Locate the cell with the specified text and output its (X, Y) center coordinate. 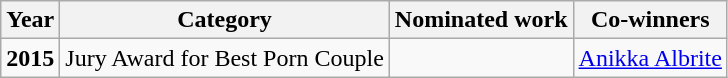
Category (225, 20)
2015 (30, 58)
Nominated work (481, 20)
Co-winners (650, 20)
Anikka Albrite (650, 58)
Jury Award for Best Porn Couple (225, 58)
Year (30, 20)
